Find where the given text appears and provide that cell's center as (x, y) coordinate. 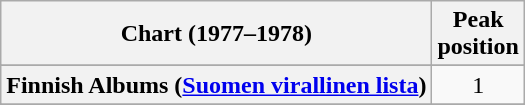
1 (478, 85)
Finnish Albums (Suomen virallinen lista) (216, 85)
Chart (1977–1978) (216, 34)
Peakposition (478, 34)
